Extract the [X, Y] coordinate from the center of the cell holding the provided text.  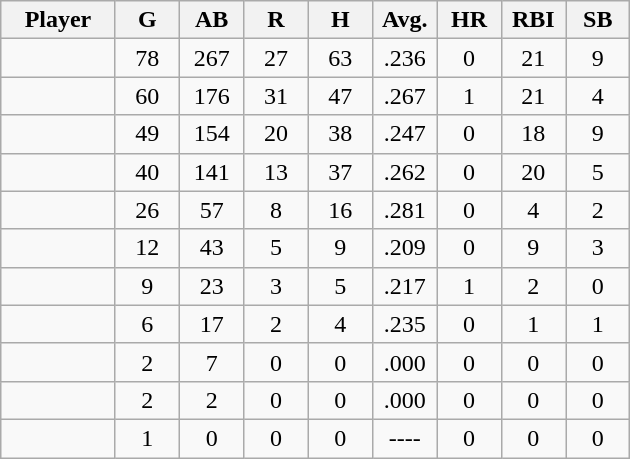
.281 [404, 210]
Player [58, 20]
23 [211, 286]
6 [147, 324]
R [276, 20]
---- [404, 438]
8 [276, 210]
H [340, 20]
HR [469, 20]
.236 [404, 58]
16 [340, 210]
AB [211, 20]
43 [211, 248]
RBI [533, 20]
78 [147, 58]
17 [211, 324]
37 [340, 172]
176 [211, 96]
40 [147, 172]
.217 [404, 286]
60 [147, 96]
26 [147, 210]
7 [211, 362]
267 [211, 58]
141 [211, 172]
G [147, 20]
SB [598, 20]
.247 [404, 134]
154 [211, 134]
49 [147, 134]
38 [340, 134]
47 [340, 96]
63 [340, 58]
.262 [404, 172]
57 [211, 210]
Avg. [404, 20]
.235 [404, 324]
31 [276, 96]
27 [276, 58]
18 [533, 134]
.267 [404, 96]
12 [147, 248]
13 [276, 172]
.209 [404, 248]
